Locate the cell with the specified text and output its [x, y] center coordinate. 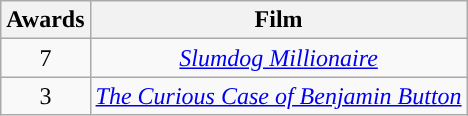
3 [46, 96]
Awards [46, 20]
7 [46, 58]
Film [278, 20]
Slumdog Millionaire [278, 58]
The Curious Case of Benjamin Button [278, 96]
